Provide the [X, Y] coordinate of the cell's center where the given text is located.  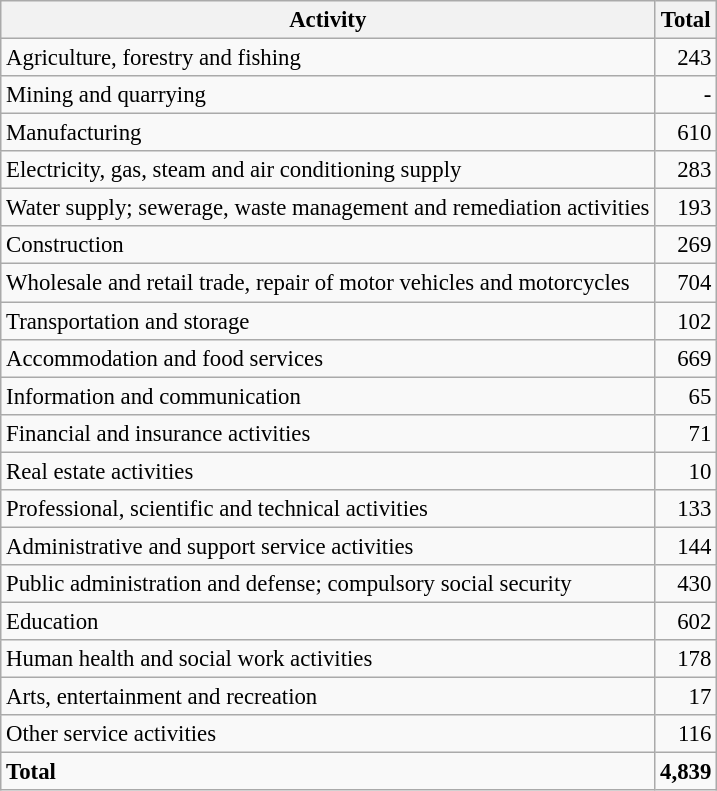
Electricity, gas, steam and air conditioning supply [328, 170]
610 [686, 133]
430 [686, 584]
17 [686, 697]
144 [686, 546]
65 [686, 396]
Activity [328, 20]
116 [686, 734]
Education [328, 621]
Arts, entertainment and recreation [328, 697]
Public administration and defense; compulsory social security [328, 584]
269 [686, 245]
71 [686, 433]
Information and communication [328, 396]
Water supply; sewerage, waste management and remediation activities [328, 208]
10 [686, 471]
Agriculture, forestry and fishing [328, 58]
Financial and insurance activities [328, 433]
Accommodation and food services [328, 358]
Mining and quarrying [328, 95]
283 [686, 170]
102 [686, 321]
133 [686, 509]
Human health and social work activities [328, 659]
Administrative and support service activities [328, 546]
4,839 [686, 772]
Professional, scientific and technical activities [328, 509]
602 [686, 621]
243 [686, 58]
Other service activities [328, 734]
178 [686, 659]
Construction [328, 245]
Transportation and storage [328, 321]
Manufacturing [328, 133]
Real estate activities [328, 471]
669 [686, 358]
704 [686, 283]
Wholesale and retail trade, repair of motor vehicles and motorcycles [328, 283]
193 [686, 208]
- [686, 95]
